Provide the (x, y) coordinate of the cell's center where the given text is located.  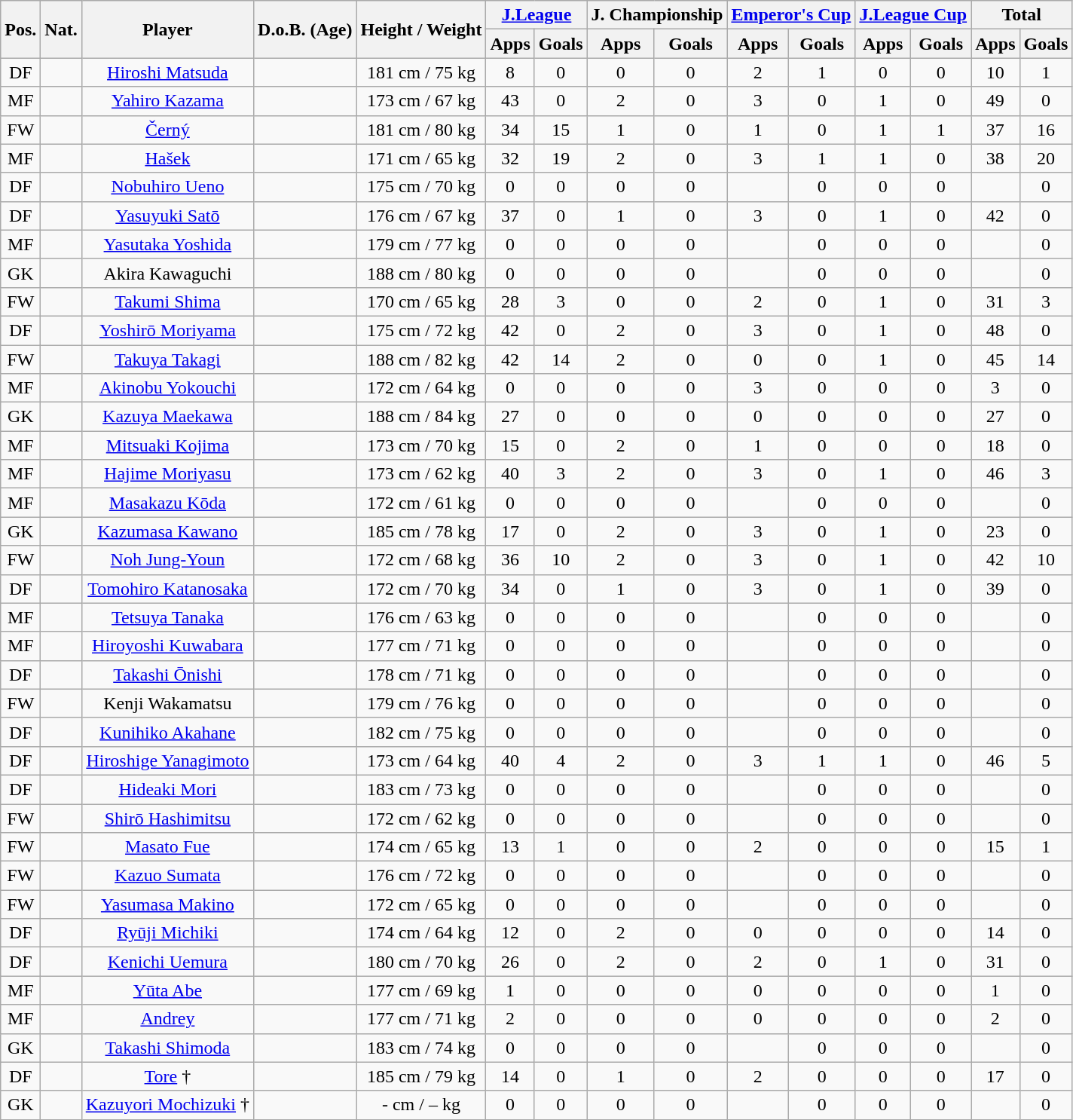
Hideaki Mori (167, 789)
173 cm / 62 kg (421, 474)
Takuya Takagi (167, 360)
32 (510, 158)
Kazumasa Kawano (167, 531)
Height / Weight (421, 29)
20 (1046, 158)
36 (510, 560)
49 (995, 101)
179 cm / 77 kg (421, 244)
Andrey (167, 1019)
D.o.B. (Age) (305, 29)
13 (510, 847)
188 cm / 82 kg (421, 360)
4 (561, 760)
Total (1022, 15)
170 cm / 65 kg (421, 301)
Player (167, 29)
Yasumasa Makino (167, 904)
172 cm / 64 kg (421, 388)
5 (1046, 760)
Yasutaka Yoshida (167, 244)
Kunihiko Akahane (167, 732)
Hiroshi Matsuda (167, 72)
Yoshirō Moriyama (167, 330)
181 cm / 75 kg (421, 72)
Černý (167, 130)
175 cm / 70 kg (421, 187)
172 cm / 62 kg (421, 818)
43 (510, 101)
Yūta Abe (167, 990)
172 cm / 68 kg (421, 560)
173 cm / 70 kg (421, 445)
183 cm / 74 kg (421, 1048)
171 cm / 65 kg (421, 158)
179 cm / 76 kg (421, 703)
Masato Fue (167, 847)
185 cm / 79 kg (421, 1076)
23 (995, 531)
38 (995, 158)
45 (995, 360)
Akira Kawaguchi (167, 273)
Pos. (21, 29)
48 (995, 330)
173 cm / 64 kg (421, 760)
Kenji Wakamatsu (167, 703)
172 cm / 61 kg (421, 503)
Takashi Ōnishi (167, 675)
Tetsuya Tanaka (167, 617)
Kazuo Sumata (167, 876)
Takashi Shimoda (167, 1048)
Hašek (167, 158)
J.League Cup (913, 15)
Yahiro Kazama (167, 101)
182 cm / 75 kg (421, 732)
185 cm / 78 kg (421, 531)
16 (1046, 130)
Hiroyoshi Kuwabara (167, 646)
188 cm / 80 kg (421, 273)
Ryūji Michiki (167, 933)
172 cm / 70 kg (421, 589)
Akinobu Yokouchi (167, 388)
Kazuyori Mochizuki † (167, 1105)
12 (510, 933)
Nobuhiro Ueno (167, 187)
Yasuyuki Satō (167, 216)
172 cm / 65 kg (421, 904)
Masakazu Kōda (167, 503)
39 (995, 589)
18 (995, 445)
Nat. (61, 29)
174 cm / 65 kg (421, 847)
176 cm / 72 kg (421, 876)
180 cm / 70 kg (421, 962)
177 cm / 69 kg (421, 990)
Noh Jung-Youn (167, 560)
Emperor's Cup (791, 15)
Kenichi Uemura (167, 962)
Hiroshige Yanagimoto (167, 760)
173 cm / 67 kg (421, 101)
Hajime Moriyasu (167, 474)
Shirō Hashimitsu (167, 818)
176 cm / 63 kg (421, 617)
178 cm / 71 kg (421, 675)
J.League (536, 15)
Tore † (167, 1076)
181 cm / 80 kg (421, 130)
J. Championship (657, 15)
Tomohiro Katanosaka (167, 589)
188 cm / 84 kg (421, 417)
175 cm / 72 kg (421, 330)
19 (561, 158)
26 (510, 962)
Mitsuaki Kojima (167, 445)
183 cm / 73 kg (421, 789)
- cm / – kg (421, 1105)
Kazuya Maekawa (167, 417)
8 (510, 72)
28 (510, 301)
174 cm / 64 kg (421, 933)
Takumi Shima (167, 301)
176 cm / 67 kg (421, 216)
